Detect which cell encompasses the target text, then output its [X, Y] center coordinate. 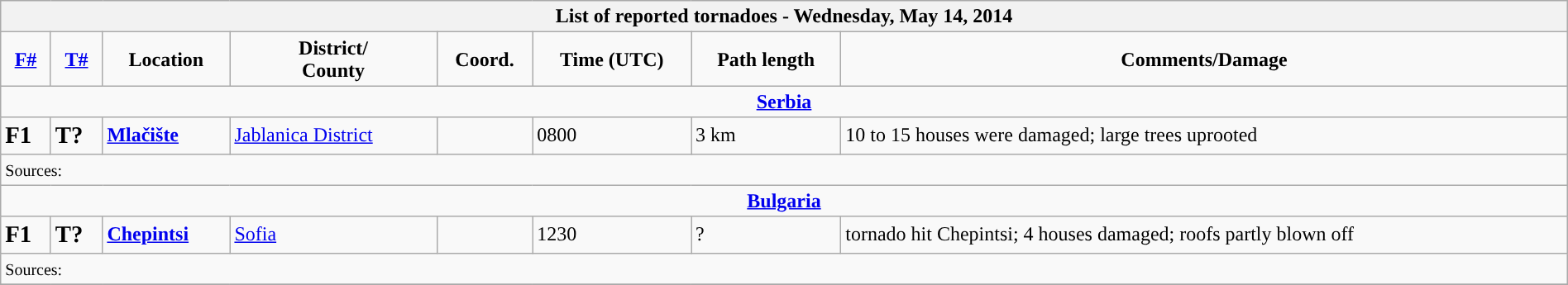
Jablanica District [333, 135]
List of reported tornadoes - Wednesday, May 14, 2014 [784, 17]
Mlačište [166, 135]
District/County [333, 59]
0800 [612, 135]
Sofia [333, 235]
3 km [766, 135]
Chepintsi [166, 235]
? [766, 235]
Coord. [485, 59]
Serbia [784, 102]
F# [26, 59]
tornado hit Chepintsi; 4 houses damaged; roofs partly blown off [1204, 235]
T# [76, 59]
1230 [612, 235]
10 to 15 houses were damaged; large trees uprooted [1204, 135]
Comments/Damage [1204, 59]
Location [166, 59]
Time (UTC) [612, 59]
Bulgaria [784, 201]
Path length [766, 59]
